Search for the cell housing the specified text and yield its (X, Y) center coordinate. 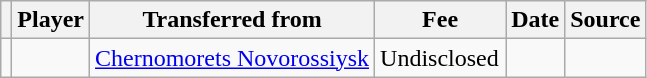
Transferred from (232, 20)
Date (536, 20)
Undisclosed (440, 58)
Player (51, 20)
Chernomorets Novorossiysk (232, 58)
Fee (440, 20)
Source (606, 20)
